Return the (x, y) coordinate for the center point of the cell that contains the specified text.  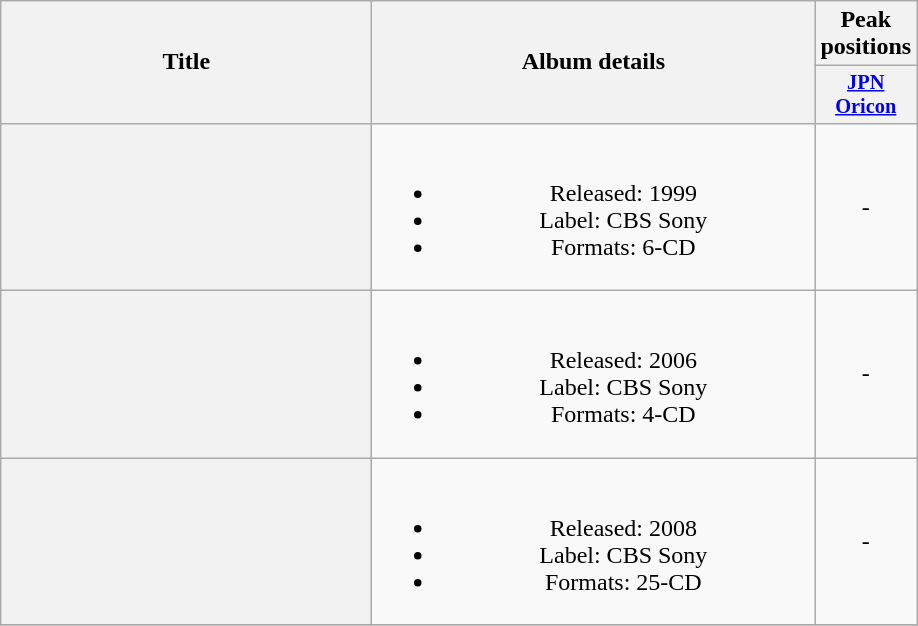
Released: 1999Label: CBS SonyFormats: 6-CD (594, 206)
JPNOricon (866, 95)
Released: 2008Label: CBS SonyFormats: 25-CD (594, 542)
Peak positions (866, 34)
Album details (594, 62)
Released: 2006Label: CBS SonyFormats: 4-CD (594, 374)
Title (186, 62)
